For the text-containing cell, return its midpoint in (X, Y) coordinate format. 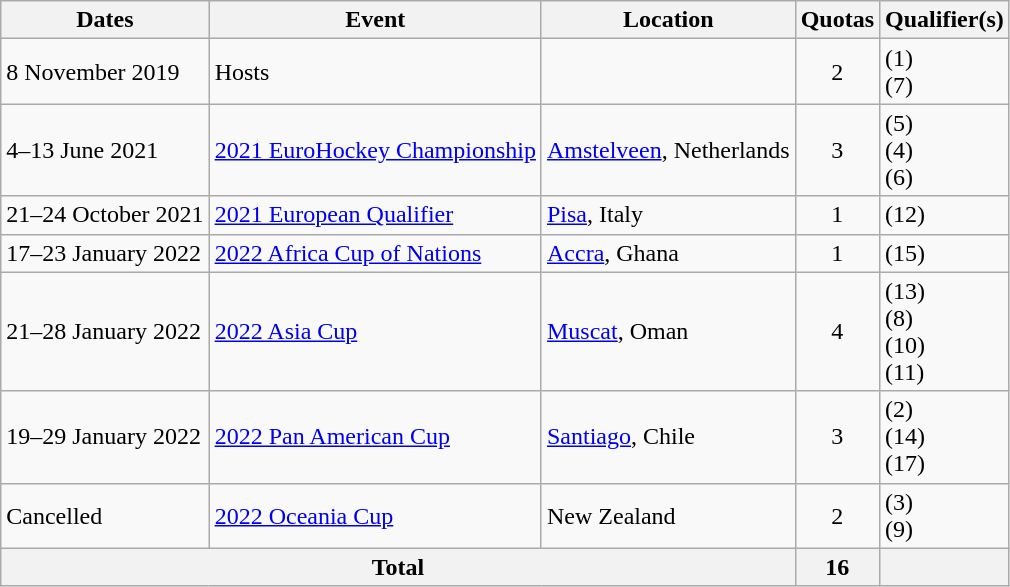
(1) (7) (945, 72)
(2) (14) (17) (945, 437)
4 (837, 332)
21–24 October 2021 (105, 215)
(13) (8) (10) (11) (945, 332)
Accra, Ghana (668, 253)
Hosts (375, 72)
Qualifier(s) (945, 20)
Total (398, 567)
Event (375, 20)
(12) (945, 215)
Santiago, Chile (668, 437)
16 (837, 567)
4–13 June 2021 (105, 150)
Quotas (837, 20)
Cancelled (105, 516)
2022 Africa Cup of Nations (375, 253)
19–29 January 2022 (105, 437)
Muscat, Oman (668, 332)
2021 European Qualifier (375, 215)
2021 EuroHockey Championship (375, 150)
Dates (105, 20)
2022 Asia Cup (375, 332)
Pisa, Italy (668, 215)
21–28 January 2022 (105, 332)
2022 Oceania Cup (375, 516)
New Zealand (668, 516)
8 November 2019 (105, 72)
(5) (4) (6) (945, 150)
Location (668, 20)
(3) (9) (945, 516)
2022 Pan American Cup (375, 437)
17–23 January 2022 (105, 253)
Amstelveen, Netherlands (668, 150)
(15) (945, 253)
